Identify which cell holds the provided text, then report its [x, y] central coordinate. 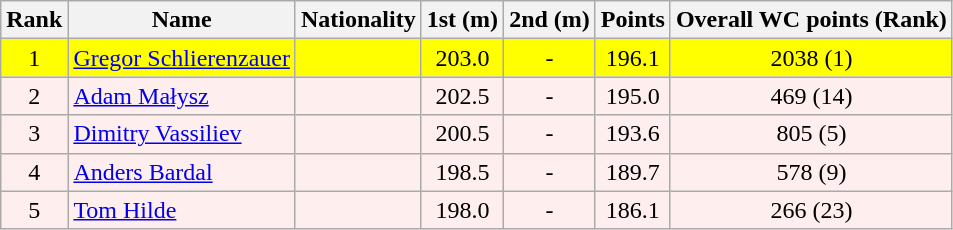
805 (5) [811, 134]
4 [34, 172]
Gregor Schlierenzauer [182, 58]
5 [34, 210]
Rank [34, 20]
Adam Małysz [182, 96]
Points [632, 20]
Name [182, 20]
2038 (1) [811, 58]
2 [34, 96]
193.6 [632, 134]
195.0 [632, 96]
200.5 [462, 134]
266 (23) [811, 210]
Overall WC points (Rank) [811, 20]
189.7 [632, 172]
469 (14) [811, 96]
186.1 [632, 210]
1st (m) [462, 20]
2nd (m) [550, 20]
203.0 [462, 58]
198.5 [462, 172]
196.1 [632, 58]
Tom Hilde [182, 210]
1 [34, 58]
202.5 [462, 96]
578 (9) [811, 172]
3 [34, 134]
Anders Bardal [182, 172]
Nationality [358, 20]
Dimitry Vassiliev [182, 134]
198.0 [462, 210]
